Return [x, y] of the center of cell containing provided text 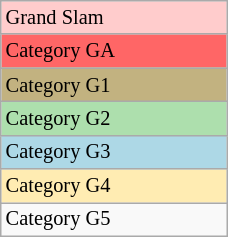
Category GA [114, 51]
Category G2 [114, 118]
Category G3 [114, 152]
Grand Slam [114, 17]
Category G1 [114, 85]
Category G4 [114, 186]
Category G5 [114, 219]
